Search for the cell housing the specified text and yield its [X, Y] center coordinate. 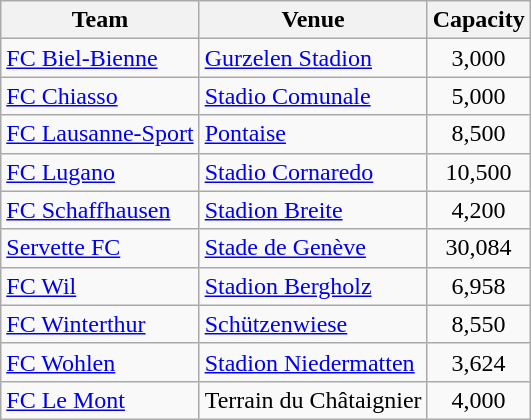
Stade de Genève [313, 248]
Servette FC [100, 248]
FC Lausanne-Sport [100, 134]
Venue [313, 20]
FC Wil [100, 286]
Schützenwiese [313, 324]
FC Lugano [100, 172]
Stadion Breite [313, 210]
5,000 [478, 96]
3,000 [478, 58]
Terrain du Châtaignier [313, 400]
3,624 [478, 362]
Stadion Bergholz [313, 286]
30,084 [478, 248]
Gurzelen Stadion [313, 58]
Pontaise [313, 134]
FC Chiasso [100, 96]
8,500 [478, 134]
8,550 [478, 324]
FC Wohlen [100, 362]
6,958 [478, 286]
Capacity [478, 20]
Stadio Cornaredo [313, 172]
Stadion Niedermatten [313, 362]
4,200 [478, 210]
10,500 [478, 172]
FC Le Mont [100, 400]
Team [100, 20]
4,000 [478, 400]
FC Biel-Bienne [100, 58]
FC Winterthur [100, 324]
FC Schaffhausen [100, 210]
Stadio Comunale [313, 96]
